Identify which cell holds the provided text, then report its (x, y) central coordinate. 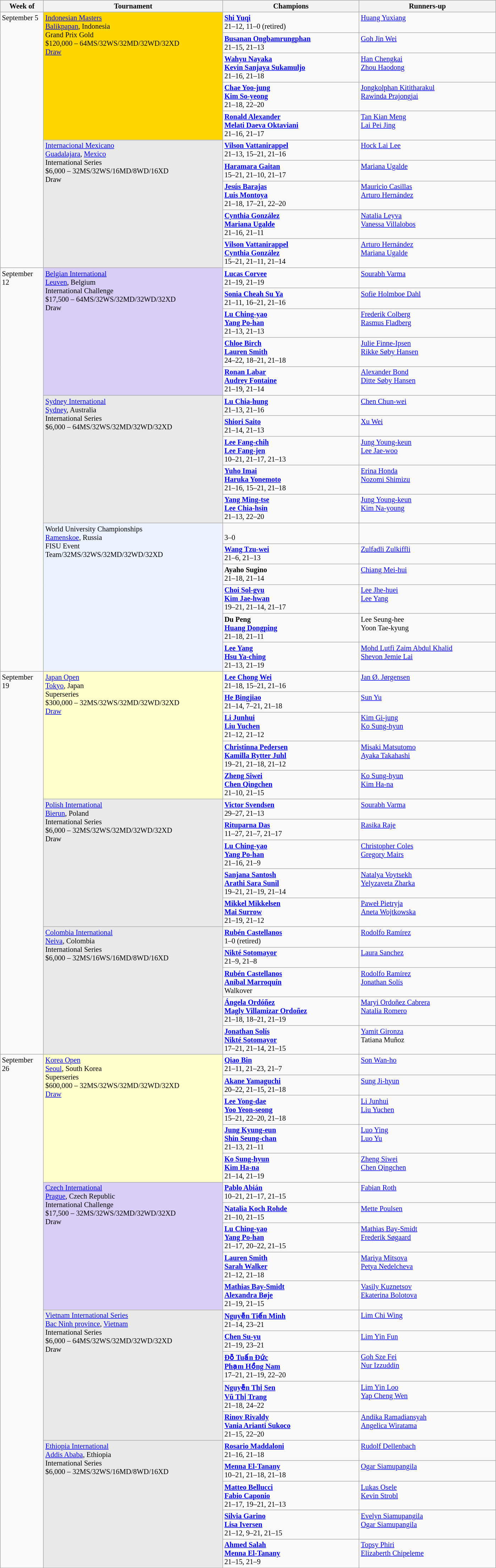
Laura Sanchez (427, 957)
Mathias Bay-Smidt Alexandra Bøje 21–19, 21–15 (291, 1295)
Champions (291, 6)
Wang Tzu-wei21–6, 21–13 (291, 554)
Belgian InternationalLeuven, BelgiumInternational Challenge$17,500 – 64MS/32WS/32MD/32WD/32XDDraw (133, 331)
Shi Yuqi21–12, 11–0 (retired) (291, 22)
Lee Seung-hee Yoon Tae-kyung (427, 628)
Alexander Bond Ditte Søby Hansen (427, 381)
Topsy Phiri Elizaberth Chipeleme (427, 1553)
Sanjana Santosh Arathi Sara Sunil 19–21, 21–19, 21–14 (291, 883)
Polish InternationalBierun, PolandInternational Series$6,000 – 32MS/32WS/32MD/32WD/32XDDraw (133, 863)
Chen Su-yu 21–19, 23–21 (291, 1341)
Mariana Ugalde (427, 171)
Jung Young-keun Kim Na-young (427, 508)
Sofie Holmboe Dahl (427, 298)
Indonesian MastersBalikpapan, IndonesiaGrand Prix Gold$120,000 – 64MS/32WS/32MD/32WD/32XDDraw (133, 76)
Ronan Labar Audrey Fontaine 21–19, 21–14 (291, 381)
Mohd Lutfi Zaim Abdul Khalid Shevon Jemie Lai (427, 657)
Natalia Koch Rohde 21–10, 21–15 (291, 1213)
Mette Poulsen (427, 1213)
World University ChampionshipsRamenskoe, RussiaFISU EventTeam/32MS/32WS/32MD/32WD/32XD (133, 597)
Czech InternationalPrague, Czech RepublicInternational Challenge$17,500 – 32MS/32WS/32MD/32WD/32XDDraw (133, 1246)
Hock Lai Lee (427, 150)
Natalia Leyva Vanessa Villalobos (427, 224)
Maryi Ordoñez Cabrera Natalia Romero (427, 1011)
September 12 (22, 469)
Sun Yu (427, 702)
Internacional Mexicano Guadalajara, MexicoInternational Series$6,000 – 32MS/32WS/16MD/8WD/16XDDraw (133, 203)
Jonathan Solís Nikté Sotomayor 17–21, 21–14, 21–15 (291, 1040)
September 5 (22, 140)
Chae Yoo-jung Kim So-yeong 21–18, 22–20 (291, 96)
Week of (22, 6)
Yuho Imai Haruka Yonemoto 21–16, 15–21, 21–18 (291, 480)
Kim Gi-jung Ko Sung-hyun (427, 726)
Nguyễn Thị Sen Vũ Thị Trang 21–18, 24–22 (291, 1396)
Lu Chia-hung 21–13, 21–16 (291, 406)
Pablo Abián 10–21, 21–17, 21–15 (291, 1192)
Jesús Barajas Luis Montoya 21–18, 17–21, 22–20 (291, 195)
Lim Chi Wing (427, 1320)
Andika Ramadiansyah Angelica Wiratama (427, 1426)
Fabian Roth (427, 1192)
Paweł Pietryja Aneta Wojtkowska (427, 912)
Ronald Alexander Melati Daeva Oktaviani 21–16, 21–17 (291, 125)
Rituparna Das 11–27, 21–7, 21–17 (291, 830)
Xu Wei (427, 426)
Silvia Garino Lisa Iversen 21–12, 9–21, 21–15 (291, 1524)
Lee Jhe-huei Lee Yang (427, 599)
Goh Jin Wei (427, 43)
September 26 (22, 1311)
Goh Sze Fei Nur Izzuddin (427, 1366)
Vietnam International Series Bac Ninh province, VietnamInternational Series$6,000 – 64MS/32WS/32MD/32WD/32XDDraw (133, 1375)
Lee Fang-chih Lee Fang-jen 10–21, 21–17, 21–13 (291, 451)
Jung Kyung-eun Shin Seung-chan 21–13, 21–11 (291, 1139)
Lee Chong Wei 21–18, 15–21, 21–16 (291, 681)
Han Chengkai Zhou Haodong (427, 67)
Qiao Bin 21–11, 21–23, 21–7 (291, 1065)
Mathias Bay-Smidt Frederik Søgaard (427, 1238)
Mariya Mitsova Petya Nedelcheva (427, 1266)
Lu Ching-yao Yang Po-han 21–13, 21–13 (291, 323)
Lim Yin Loo Yap Cheng Wen (427, 1396)
Chen Chun-wei (427, 406)
Son Wan-ho (427, 1065)
Yang Ming-tse Lee Chia-hsin 21–13, 22–20 (291, 508)
Du Peng Huang Dongping 21–18, 21–11 (291, 628)
September 19 (22, 863)
Zheng Siwei Chen Qingchen (427, 1168)
Frederik Colberg Rasmus Fladberg (427, 323)
Yamit Gironza Tatiana Muñoz (427, 1040)
Jan Ø. Jørgensen (427, 681)
Nikté Sotomayor 21–9, 21–8 (291, 957)
Vasily Kuznetsov Ekaterina Bolotova (427, 1295)
Victor Svendsen 29–27, 21–13 (291, 809)
Jongkolphan Kititharakul Rawinda Prajongjai (427, 96)
Chloe Birch Lauren Smith 24–22, 18–21, 21–18 (291, 352)
Wahyu Nayaka Kevin Sanjaya Sukamuljo 21–16, 21–18 (291, 67)
Lukas Osele Kevin Strobl (427, 1496)
3–0 (291, 533)
Đỗ Tuấn Đức Phạm Hồng Nam 17–21, 21–19, 22–20 (291, 1366)
Luo Ying Luo Yu (427, 1139)
He Bingjiao 21–14, 7–21, 21–18 (291, 702)
Rosario Maddaloni 21–16, 21–18 (291, 1450)
Sung Ji-hyun (427, 1085)
Jung Young-keun Lee Jae-woo (427, 451)
Ethiopia InternationalAddis Ababa, EthiopiaInternational Series$6,000 – 32MS/32WS/16MD/8WD/16XD (133, 1504)
Erina Honda Nozomi Shimizu (427, 480)
Japan OpenTokyo, JapanSuperseries$300,000 – 32MS/32WS/32MD/32WD/32XDDraw (133, 735)
Sonia Cheah Su Ya 21–11, 16–21, 21–16 (291, 298)
Christopher Coles Gregory Mairs (427, 854)
Lucas Corvee 21–19, 21–19 (291, 278)
Lim Yin Fun (427, 1341)
Lauren Smith Sarah Walker 21–12, 21–18 (291, 1266)
Vilson Vattanirappel 21–13, 15–21, 21–16 (291, 150)
Busanan Ongbamrungphan21–15, 21–13 (291, 43)
Li Junhui Liu Yuchen (427, 1110)
Rodolfo Ramírez (427, 937)
Shiori Saito 21–14, 21–13 (291, 426)
Rasika Raje (427, 830)
Julie Finne-Ipsen Rikke Søby Hansen (427, 352)
Tournament (133, 6)
Misaki Matsutomo Ayaka Takahashi (427, 755)
Menna El-Tanany 10–21, 21–18, 21–18 (291, 1471)
Christinna Pedersen Kamilla Rytter Juhl 19–21, 21–18, 21–12 (291, 755)
Ko Sung-hyun Kim Ha-na (427, 785)
Tan Kian Meng Lai Pei Jing (427, 125)
Cynthia González Mariana Ugalde 21–16, 21–11 (291, 224)
Runners-up (427, 6)
Ahmed Salah Menna El-Tanany 21–15, 21–9 (291, 1553)
Mikkel Mikkelsen Mai Surrow 21–19, 21–12 (291, 912)
Choi Sol-gyu Kim Jae-hwan 19–21, 21–14, 21–17 (291, 599)
Zheng Siwei Chen Qingchen 21–10, 21–15 (291, 785)
Lee Yang Hsu Ya-ching 21–13, 21–19 (291, 657)
Mauricio Casillas Arturo Hernández (427, 195)
Matteo Bellucci Fabio Caponio 21–17, 19–21, 21–13 (291, 1496)
Rubén Castellanos 1–0 (retired) (291, 937)
Ko Sung-hyun Kim Ha-na 21–14, 21–19 (291, 1168)
Chiang Mei-hui (427, 574)
Rudolf Dellenbach (427, 1450)
Rodolfo Ramírez Jonathan Solís (427, 982)
Zulfadli Zulkiffli (427, 554)
Lu Ching-yao Yang Po-han 21–16, 21–9 (291, 854)
Akane Yamaguchi 20–22, 21–15, 21–18 (291, 1085)
Natalya Voytsekh Yelyzaveta Zharka (427, 883)
Ogar Siamupangila (427, 1471)
Haramara Gaitan 15–21, 21–10, 21–17 (291, 171)
Lee Yong-dae Yoo Yeon-seong 15–21, 22–20, 21–18 (291, 1110)
Lu Ching-yao Yang Po-han 21–17, 20–22, 21–15 (291, 1238)
Vilson Vattanirappel Cynthia González 15–21, 21–11, 21–14 (291, 253)
Colombia InternationalNeiva, ColombiaInternational Series$6,000 – 32MS/16WS/16MD/8WD/16XD (133, 991)
Arturo Hernández Mariana Ugalde (427, 253)
Nguyễn Tiến Minh 21–14, 23–21 (291, 1320)
Huang Yuxiang (427, 22)
Sydney InternationalSydney, AustraliaInternational Series$6,000 – 64MS/32WS/32MD/32WD/32XD (133, 459)
Ayaho Sugino21–18, 21–14 (291, 574)
Evelyn Siamupangila Ogar Siamupangila (427, 1524)
Li Junhui Liu Yuchen 21–12, 21–12 (291, 726)
Ángela Ordóñez Magly Villamizar Ordoñez 21–18, 18–21, 21–19 (291, 1011)
Korea OpenSeoul, South KoreaSuperseries$600,000 – 32MS/32WS/32MD/32WD/32XDDraw (133, 1118)
Rubén Castellanos Aníbal Marroquín Walkover (291, 982)
Rinov Rivaldy Vania Arianti Sukoco 21–15, 22–20 (291, 1426)
